Determine the [x, y] coordinate at the center of the cell enclosing the given text.  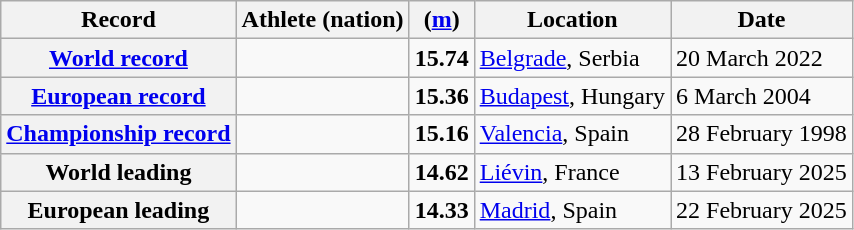
15.74 [442, 58]
European record [118, 96]
Location [572, 20]
Liévin, France [572, 172]
Athlete (nation) [322, 20]
Date [762, 20]
World record [118, 58]
14.62 [442, 172]
13 February 2025 [762, 172]
Championship record [118, 134]
6 March 2004 [762, 96]
European leading [118, 210]
14.33 [442, 210]
World leading [118, 172]
15.36 [442, 96]
15.16 [442, 134]
28 February 1998 [762, 134]
Belgrade, Serbia [572, 58]
20 March 2022 [762, 58]
Madrid, Spain [572, 210]
22 February 2025 [762, 210]
(m) [442, 20]
Record [118, 20]
Budapest, Hungary [572, 96]
Valencia, Spain [572, 134]
